Search for the cell housing the specified text and yield its [X, Y] center coordinate. 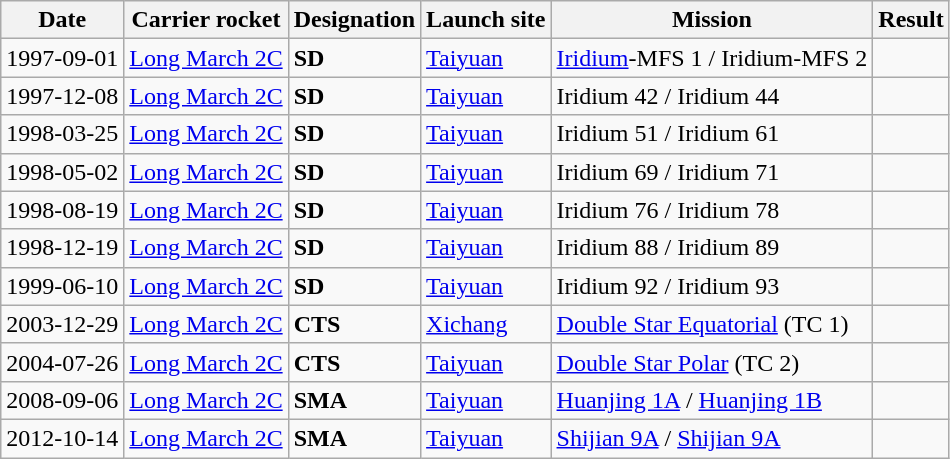
Iridium 51 / Iridium 61 [712, 134]
Date [62, 20]
1998-03-25 [62, 134]
1999-06-10 [62, 286]
2008-09-06 [62, 400]
2004-07-26 [62, 362]
1998-08-19 [62, 210]
1997-12-08 [62, 96]
1998-05-02 [62, 172]
Iridium 88 / Iridium 89 [712, 248]
Iridium 92 / Iridium 93 [712, 286]
Result [911, 20]
Iridium-MFS 1 / Iridium-MFS 2 [712, 58]
2003-12-29 [62, 324]
Designation [354, 20]
Xichang [486, 324]
Iridium 42 / Iridium 44 [712, 96]
Launch site [486, 20]
1998-12-19 [62, 248]
Iridium 76 / Iridium 78 [712, 210]
1997-09-01 [62, 58]
Double Star Polar (TC 2) [712, 362]
Huanjing 1A / Huanjing 1B [712, 400]
2012-10-14 [62, 438]
Double Star Equatorial (TC 1) [712, 324]
Iridium 69 / Iridium 71 [712, 172]
Mission [712, 20]
Shijian 9A / Shijian 9A [712, 438]
Carrier rocket [206, 20]
